Return [X, Y] of the center of cell containing provided text 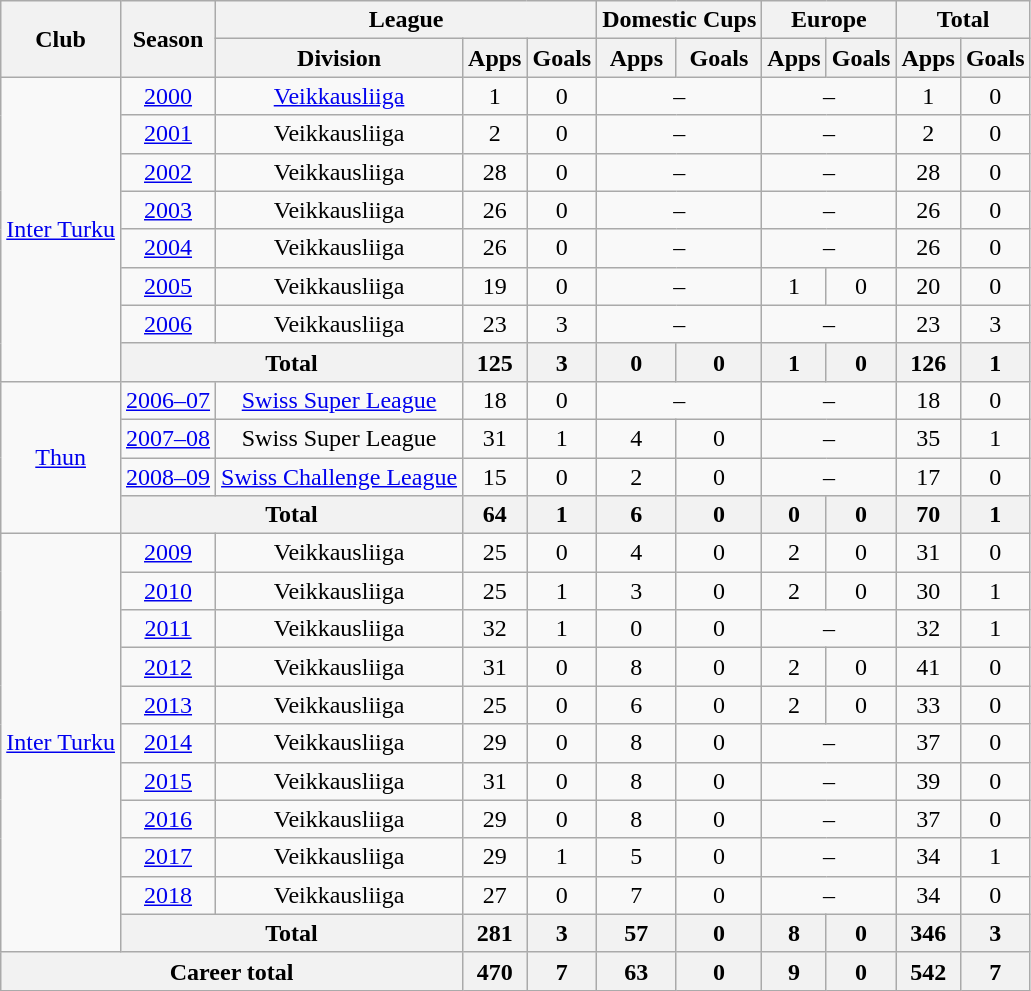
2003 [168, 210]
Career total [232, 971]
2014 [168, 743]
2011 [168, 629]
Season [168, 39]
125 [495, 362]
33 [928, 705]
2010 [168, 591]
35 [928, 438]
39 [928, 781]
Swiss Challenge League [340, 477]
2005 [168, 286]
2016 [168, 819]
2017 [168, 857]
2018 [168, 895]
League [406, 20]
63 [636, 971]
2004 [168, 248]
2006 [168, 324]
542 [928, 971]
2007–08 [168, 438]
64 [495, 515]
281 [495, 933]
Division [340, 58]
2006–07 [168, 400]
2013 [168, 705]
15 [495, 477]
2002 [168, 172]
5 [636, 857]
30 [928, 591]
19 [495, 286]
470 [495, 971]
2001 [168, 134]
Domestic Cups [680, 20]
2009 [168, 553]
Thun [61, 457]
57 [636, 933]
126 [928, 362]
20 [928, 286]
2000 [168, 96]
41 [928, 667]
9 [794, 971]
2015 [168, 781]
346 [928, 933]
Europe [829, 20]
70 [928, 515]
Club [61, 39]
17 [928, 477]
2008–09 [168, 477]
27 [495, 895]
2012 [168, 667]
